Pinpoint the cell where the given text exists, returning its [x, y] midpoint coordinate. 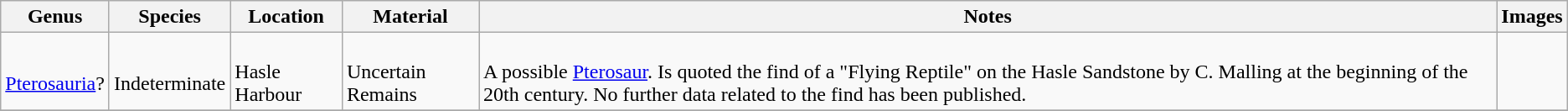
Material [410, 17]
Images [1532, 17]
Hasle Harbour [286, 71]
Uncertain Remains [410, 71]
Notes [988, 17]
Pterosauria? [55, 71]
Location [286, 17]
Genus [55, 17]
Indeterminate [169, 71]
Species [169, 17]
